Extract the (x, y) coordinate from the center of the cell holding the provided text.  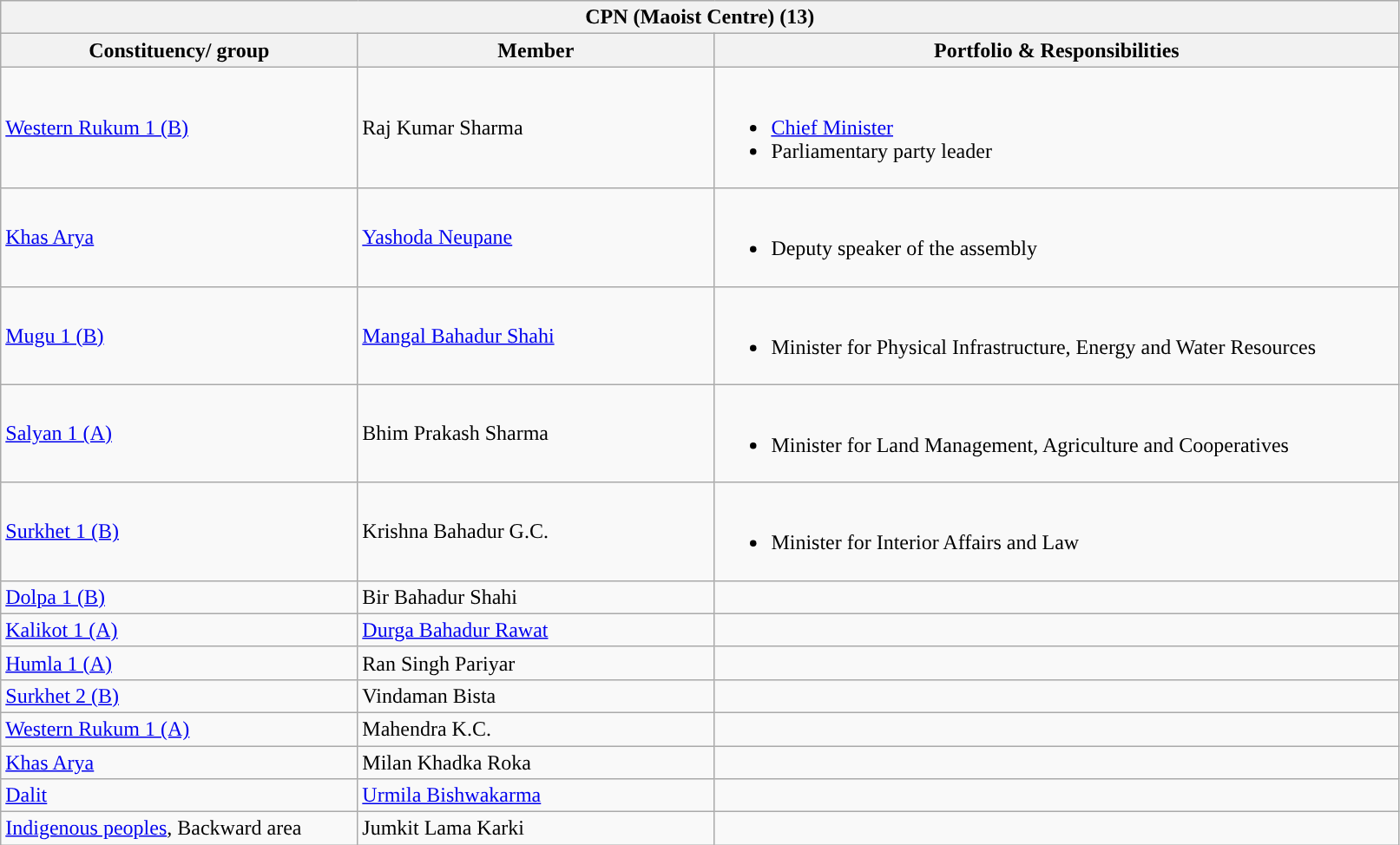
Surkhet 2 (B) (179, 696)
Salyan 1 (A) (179, 434)
Bir Bahadur Shahi (536, 597)
Portfolio & Responsibilities (1057, 50)
Bhim Prakash Sharma (536, 434)
Milan Khadka Roka (536, 763)
CPN (Maoist Centre) (13) (700, 17)
Western Rukum 1 (A) (179, 729)
Dolpa 1 (B) (179, 597)
Kalikot 1 (A) (179, 630)
Durga Bahadur Rawat (536, 630)
Raj Kumar Sharma (536, 128)
Urmila Bishwakarma (536, 796)
Vindaman Bista (536, 696)
Minister for Interior Affairs and Law (1057, 531)
Minister for Physical Infrastructure, Energy and Water Resources (1057, 335)
Jumkit Lama Karki (536, 829)
Humla 1 (A) (179, 663)
Member (536, 50)
Western Rukum 1 (B) (179, 128)
Surkhet 1 (B) (179, 531)
Mugu 1 (B) (179, 335)
Deputy speaker of the assembly (1057, 238)
Mahendra K.C. (536, 729)
Dalit (179, 796)
Chief MinisterParliamentary party leader (1057, 128)
Yashoda Neupane (536, 238)
Mangal Bahadur Shahi (536, 335)
Minister for Land Management, Agriculture and Cooperatives (1057, 434)
Krishna Bahadur G.C. (536, 531)
Indigenous peoples, Backward area (179, 829)
Ran Singh Pariyar (536, 663)
Constituency/ group (179, 50)
